Detect which cell encompasses the target text, then output its (x, y) center coordinate. 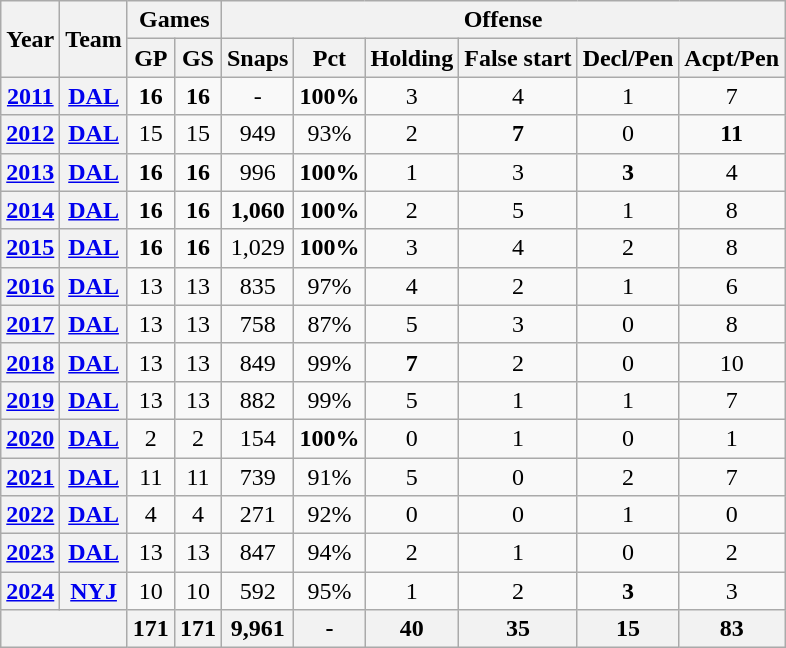
93% (330, 134)
Pct (330, 58)
91% (330, 477)
2023 (30, 553)
2011 (30, 96)
Offense (502, 20)
Games (174, 20)
Acpt/Pen (732, 58)
Year (30, 39)
35 (518, 629)
97% (330, 286)
2012 (30, 134)
83 (732, 629)
87% (330, 324)
2013 (30, 172)
Snaps (257, 58)
882 (257, 400)
GS (198, 58)
996 (257, 172)
739 (257, 477)
758 (257, 324)
92% (330, 515)
40 (412, 629)
2018 (30, 362)
949 (257, 134)
1,060 (257, 210)
GP (150, 58)
849 (257, 362)
Holding (412, 58)
271 (257, 515)
2016 (30, 286)
592 (257, 591)
NYJ (94, 591)
2021 (30, 477)
2022 (30, 515)
2015 (30, 248)
Team (94, 39)
2019 (30, 400)
154 (257, 438)
9,961 (257, 629)
2020 (30, 438)
835 (257, 286)
2014 (30, 210)
2024 (30, 591)
2017 (30, 324)
847 (257, 553)
1,029 (257, 248)
94% (330, 553)
95% (330, 591)
Decl/Pen (628, 58)
6 (732, 286)
False start (518, 58)
